Output the [x, y] coordinate of the center of the cell containing the given text.  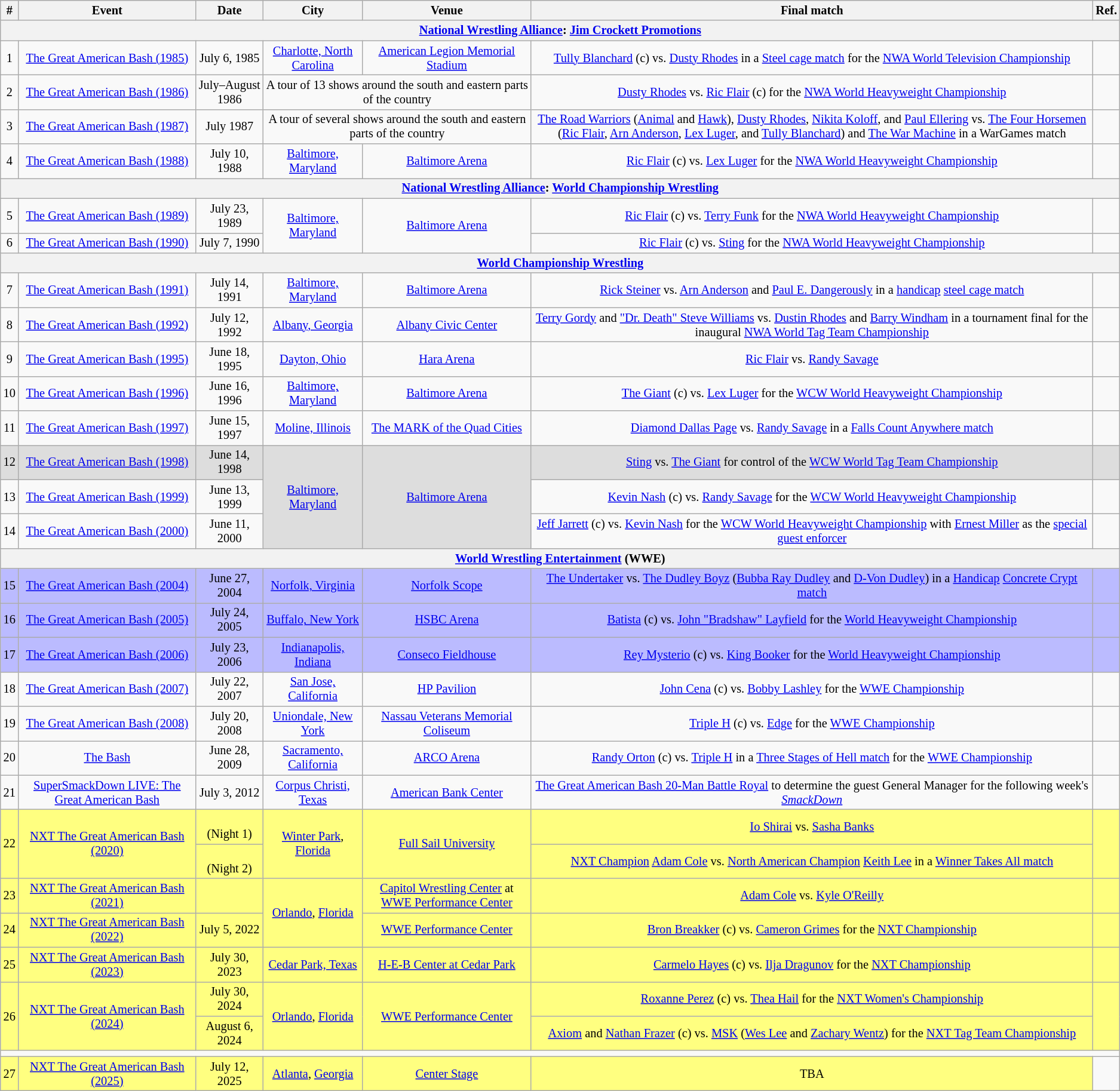
National Wrestling Alliance: Jim Crockett Promotions [560, 30]
Uniondale, New York [313, 723]
HSBC Arena [447, 620]
A tour of several shows around the south and eastern parts of the country [398, 127]
July 7, 1990 [229, 243]
July–August 1986 [229, 92]
Albany, Georgia [313, 325]
July 23, 1989 [229, 216]
24 [10, 930]
Batista (c) vs. John "Bradshaw" Layfield for the World Heavyweight Championship [812, 620]
Dayton, Ohio [313, 359]
ARCO Arena [447, 758]
The Great American Bash (2005) [108, 620]
NXT The Great American Bash (2021) [108, 896]
Cedar Park, Texas [313, 964]
July 5, 2022 [229, 930]
8 [10, 325]
23 [10, 896]
Bron Breakker (c) vs. Cameron Grimes for the NXT Championship [812, 930]
The Great American Bash 20-Man Battle Royal to determine the guest General Manager for the following week's SmackDown [812, 792]
4 [10, 161]
The Great American Bash (2008) [108, 723]
Norfolk Scope [447, 586]
The Undertaker vs. The Dudley Boyz (Bubba Ray Dudley and D-Von Dudley) in a Handicap Concrete Crypt match [812, 586]
Ric Flair (c) vs. Lex Luger for the NWA World Heavyweight Championship [812, 161]
Charlotte, North Carolina [313, 58]
The Great American Bash (1999) [108, 497]
NXT The Great American Bash (2025) [108, 1074]
Atlanta, Georgia [313, 1074]
16 [10, 620]
The Great American Bash (1989) [108, 216]
July 23, 2006 [229, 654]
Adam Cole vs. Kyle O'Reilly [812, 896]
25 [10, 964]
Rick Steiner vs. Arn Anderson and Paul E. Dangerously in a handicap steel cage match [812, 290]
The Great American Bash (1996) [108, 394]
The Bash [108, 758]
The Great American Bash (2000) [108, 531]
The Great American Bash (1991) [108, 290]
June 27, 2004 [229, 586]
Ref. [1106, 10]
Ric Flair vs. Randy Savage [812, 359]
3 [10, 127]
Date [229, 10]
City [313, 10]
Rey Mysterio (c) vs. King Booker for the World Heavyweight Championship [812, 654]
13 [10, 497]
Carmelo Hayes (c) vs. Ilja Dragunov for the NXT Championship [812, 964]
Kevin Nash (c) vs. Randy Savage for the WCW World Heavyweight Championship [812, 497]
# [10, 10]
Ric Flair (c) vs. Sting for the NWA World Heavyweight Championship [812, 243]
San Jose, California [313, 689]
1 [10, 58]
Tully Blanchard (c) vs. Dusty Rhodes in a Steel cage match for the NWA World Television Championship [812, 58]
The Great American Bash (1986) [108, 92]
Jeff Jarrett (c) vs. Kevin Nash for the WCW World Heavyweight Championship with Ernest Miller as the special guest enforcer [812, 531]
H-E-B Center at Cedar Park [447, 964]
Randy Orton (c) vs. Triple H in a Three Stages of Hell match for the WWE Championship [812, 758]
Final match [812, 10]
The Great American Bash (1998) [108, 462]
July 24, 2005 [229, 620]
11 [10, 428]
HP Pavilion [447, 689]
2 [10, 92]
July 1987 [229, 127]
27 [10, 1074]
A tour of 13 shows around the south and eastern parts of the country [398, 92]
22 [10, 843]
Hara Arena [447, 359]
The Giant (c) vs. Lex Luger for the WCW World Heavyweight Championship [812, 394]
The Great American Bash (1990) [108, 243]
Event [108, 10]
Buffalo, New York [313, 620]
July 30, 2024 [229, 999]
NXT The Great American Bash (2023) [108, 964]
NXT The Great American Bash (2020) [108, 843]
Nassau Veterans Memorial Coliseum [447, 723]
14 [10, 531]
Albany Civic Center [447, 325]
Io Shirai vs. Sasha Banks [812, 826]
American Legion Memorial Stadium [447, 58]
John Cena (c) vs. Bobby Lashley for the WWE Championship [812, 689]
18 [10, 689]
15 [10, 586]
July 6, 1985 [229, 58]
(Night 1) [229, 826]
June 15, 1997 [229, 428]
Axiom and Nathan Frazer (c) vs. MSK (Wes Lee and Zachary Wentz) for the NXT Tag Team Championship [812, 1033]
July 20, 2008 [229, 723]
Center Stage [447, 1074]
21 [10, 792]
12 [10, 462]
7 [10, 290]
26 [10, 1016]
June 14, 1998 [229, 462]
NXT Champion Adam Cole vs. North American Champion Keith Lee in a Winner Takes All match [812, 861]
The Great American Bash (2004) [108, 586]
Full Sail University [447, 843]
July 12, 2025 [229, 1074]
The Great American Bash (1988) [108, 161]
Winter Park, Florida [313, 843]
(Night 2) [229, 861]
19 [10, 723]
June 13, 1999 [229, 497]
5 [10, 216]
Capitol Wrestling Center at WWE Performance Center [447, 896]
Moline, Illinois [313, 428]
July 3, 2012 [229, 792]
The Great American Bash (2006) [108, 654]
TBA [812, 1074]
July 10, 1988 [229, 161]
Venue [447, 10]
July 22, 2007 [229, 689]
July 14, 1991 [229, 290]
The Great American Bash (1997) [108, 428]
Roxanne Perez (c) vs. Thea Hail for the NXT Women's Championship [812, 999]
The Great American Bash (1985) [108, 58]
June 18, 1995 [229, 359]
NXT The Great American Bash (2022) [108, 930]
The Great American Bash (1995) [108, 359]
Conseco Fieldhouse [447, 654]
June 28, 2009 [229, 758]
The Great American Bash (1992) [108, 325]
Norfolk, Virginia [313, 586]
Sacramento, California [313, 758]
9 [10, 359]
10 [10, 394]
20 [10, 758]
Ric Flair (c) vs. Terry Funk for the NWA World Heavyweight Championship [812, 216]
World Wrestling Entertainment (WWE) [560, 558]
SuperSmackDown LIVE: The Great American Bash [108, 792]
Triple H (c) vs. Edge for the WWE Championship [812, 723]
6 [10, 243]
July 12, 1992 [229, 325]
National Wrestling Alliance: World Championship Wrestling [560, 188]
American Bank Center [447, 792]
Indianapolis, Indiana [313, 654]
The Great American Bash (1987) [108, 127]
NXT The Great American Bash (2024) [108, 1016]
World Championship Wrestling [560, 263]
August 6, 2024 [229, 1033]
July 30, 2023 [229, 964]
The MARK of the Quad Cities [447, 428]
17 [10, 654]
Diamond Dallas Page vs. Randy Savage in a Falls Count Anywhere match [812, 428]
The Great American Bash (2007) [108, 689]
June 16, 1996 [229, 394]
Corpus Christi, Texas [313, 792]
June 11, 2000 [229, 531]
Sting vs. The Giant for control of the WCW World Tag Team Championship [812, 462]
Dusty Rhodes vs. Ric Flair (c) for the NWA World Heavyweight Championship [812, 92]
